Extract the (x, y) coordinate from the center of the cell holding the provided text.  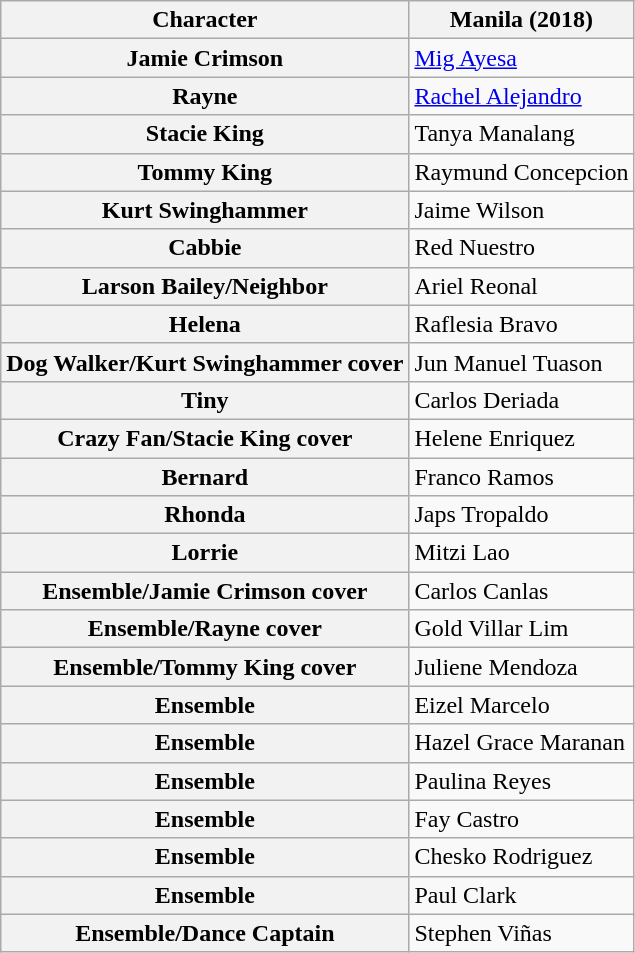
Helene Enriquez (522, 438)
Japs Tropaldo (522, 515)
Manila (2018) (522, 20)
Ensemble/Dance Captain (205, 933)
Character (205, 20)
Red Nuestro (522, 248)
Ensemble/Rayne cover (205, 629)
Juliene Mendoza (522, 667)
Mitzi Lao (522, 553)
Carlos Canlas (522, 591)
Crazy Fan/Stacie King cover (205, 438)
Rayne (205, 96)
Dog Walker/Kurt Swinghammer cover (205, 362)
Raymund Concepcion (522, 172)
Ensemble/Jamie Crimson cover (205, 591)
Ensemble/Tommy King cover (205, 667)
Jamie Crimson (205, 58)
Mig Ayesa (522, 58)
Kurt Swinghammer (205, 210)
Rachel Alejandro (522, 96)
Tiny (205, 400)
Stacie King (205, 134)
Rhonda (205, 515)
Carlos Deriada (522, 400)
Jaime Wilson (522, 210)
Jun Manuel Tuason (522, 362)
Tanya Manalang (522, 134)
Fay Castro (522, 819)
Gold Villar Lim (522, 629)
Paulina Reyes (522, 781)
Tommy King (205, 172)
Ariel Reonal (522, 286)
Raflesia Bravo (522, 324)
Paul Clark (522, 895)
Helena (205, 324)
Hazel Grace Maranan (522, 743)
Franco Ramos (522, 477)
Stephen Viñas (522, 933)
Bernard (205, 477)
Lorrie (205, 553)
Eizel Marcelo (522, 705)
Larson Bailey/Neighbor (205, 286)
Chesko Rodriguez (522, 857)
Cabbie (205, 248)
